Search for the cell housing the specified text and yield its (X, Y) center coordinate. 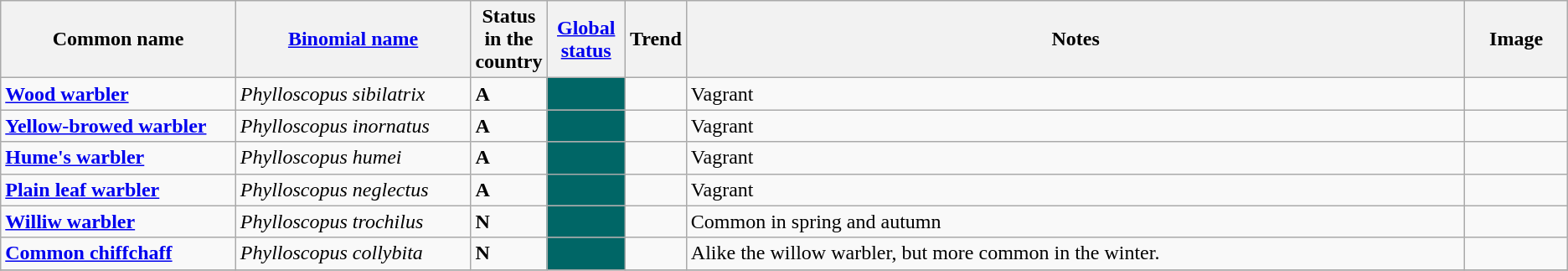
Status in the country (509, 39)
Alike the willow warbler, but more common in the winter. (1075, 253)
Binomial name (353, 39)
Phylloscopus collybita (353, 253)
Yellow-browed warbler (119, 126)
Image (1516, 39)
Williw warbler (119, 221)
Wood warbler (119, 94)
Common name (119, 39)
Common chiffchaff (119, 253)
Hume's warbler (119, 158)
Phylloscopus sibilatrix (353, 94)
Phylloscopus trochilus (353, 221)
Global status (586, 39)
Phylloscopus inornatus (353, 126)
Plain leaf warbler (119, 190)
Trend (655, 39)
Common in spring and autumn (1075, 221)
Phylloscopus neglectus (353, 190)
Notes (1075, 39)
Phylloscopus humei (353, 158)
